Determine the [x, y] coordinate at the center of the cell enclosing the given text.  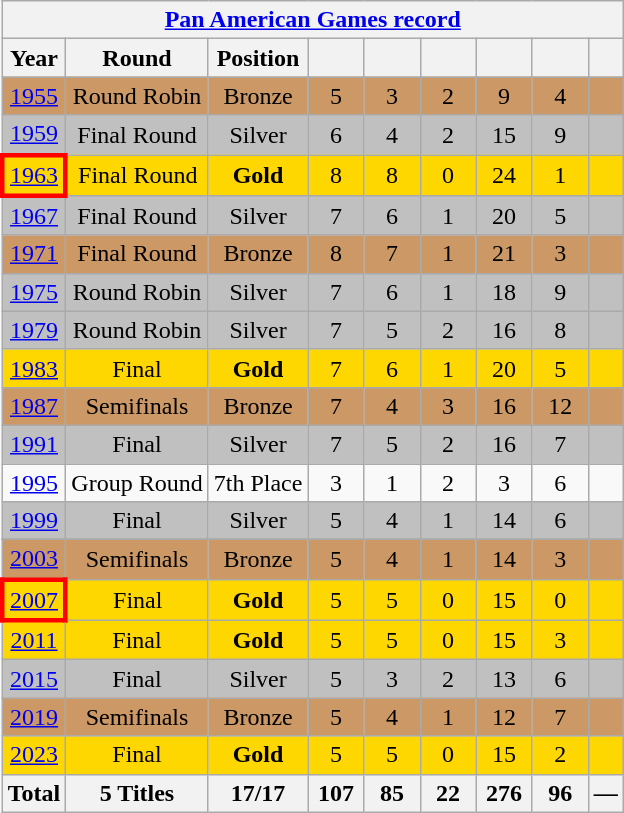
2011 [34, 640]
1979 [34, 330]
1975 [34, 292]
85 [392, 793]
1963 [34, 174]
2007 [34, 600]
18 [504, 292]
1999 [34, 521]
2003 [34, 560]
1955 [34, 96]
Round [137, 58]
1995 [34, 483]
1987 [34, 406]
1967 [34, 216]
2023 [34, 755]
1983 [34, 368]
24 [504, 174]
96 [560, 793]
— [606, 793]
Position [258, 58]
Group Round [137, 483]
2015 [34, 679]
1959 [34, 135]
Total [34, 793]
Year [34, 58]
1971 [34, 254]
276 [504, 793]
2019 [34, 717]
7th Place [258, 483]
Pan American Games record [312, 20]
21 [504, 254]
22 [448, 793]
13 [504, 679]
5 Titles [137, 793]
107 [336, 793]
17/17 [258, 793]
1991 [34, 444]
